Capture the cell that displays the provided text and extract its [X, Y] central coordinate. 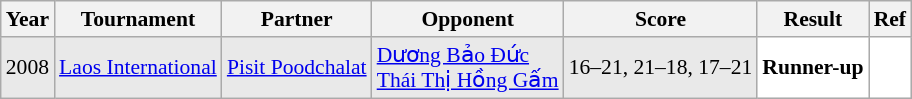
16–21, 21–18, 17–21 [661, 68]
Year [28, 19]
Pisit Poodchalat [297, 68]
Result [812, 19]
Opponent [468, 19]
Ref [890, 19]
Runner-up [812, 68]
Partner [297, 19]
2008 [28, 68]
Dương Bảo Đức Thái Thị Hồng Gấm [468, 68]
Tournament [138, 19]
Score [661, 19]
Laos International [138, 68]
